Output the [x, y] coordinate of the center of the cell containing the given text.  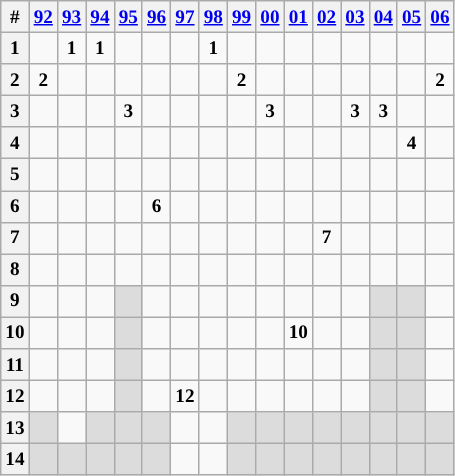
92 [43, 17]
98 [213, 17]
96 [156, 17]
00 [270, 17]
99 [241, 17]
95 [128, 17]
5 [15, 175]
01 [298, 17]
03 [355, 17]
13 [15, 428]
94 [100, 17]
04 [383, 17]
# [15, 17]
02 [326, 17]
11 [15, 365]
05 [411, 17]
93 [71, 17]
97 [185, 17]
14 [15, 460]
9 [15, 301]
06 [440, 17]
8 [15, 270]
